Scan for the cell matching the given text and deliver its (x, y) coordinate at center. 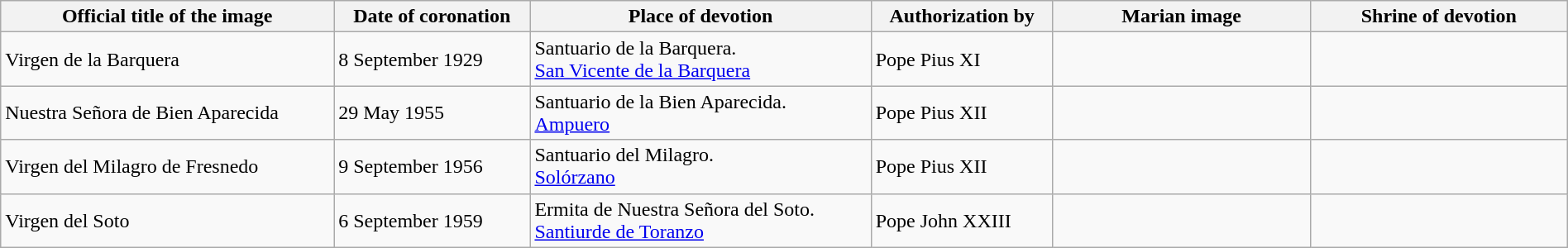
Santuario del Milagro.Solórzano (700, 167)
Place of devotion (700, 17)
Pope John XXIII (962, 220)
Santuario de la Bien Aparecida.Ampuero (700, 112)
9 September 1956 (432, 167)
Date of coronation (432, 17)
Marian image (1181, 17)
Official title of the image (167, 17)
Nuestra Señora de Bien Aparecida (167, 112)
29 May 1955 (432, 112)
Ermita de Nuestra Señora del Soto.Santiurde de Toranzo (700, 220)
Shrine of devotion (1439, 17)
8 September 1929 (432, 60)
Pope Pius XI (962, 60)
Authorization by (962, 17)
Santuario de la Barquera.San Vicente de la Barquera (700, 60)
Virgen de la Barquera (167, 60)
6 September 1959 (432, 220)
Virgen del Soto (167, 220)
Virgen del Milagro de Fresnedo (167, 167)
